Detect which cell encompasses the target text, then output its (X, Y) center coordinate. 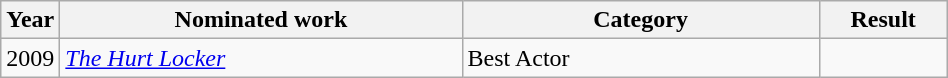
2009 (30, 58)
Nominated work (261, 20)
Result (883, 20)
The Hurt Locker (261, 58)
Best Actor (640, 58)
Year (30, 20)
Category (640, 20)
